Determine the [X, Y] coordinate at the center of the cell enclosing the given text.  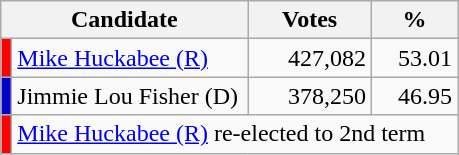
378,250 [310, 96]
Jimmie Lou Fisher (D) [130, 96]
Votes [310, 20]
427,082 [310, 58]
Candidate [124, 20]
46.95 [414, 96]
53.01 [414, 58]
Mike Huckabee (R) re-elected to 2nd term [235, 134]
% [414, 20]
Mike Huckabee (R) [130, 58]
